Pinpoint the cell where the given text exists, returning its (x, y) midpoint coordinate. 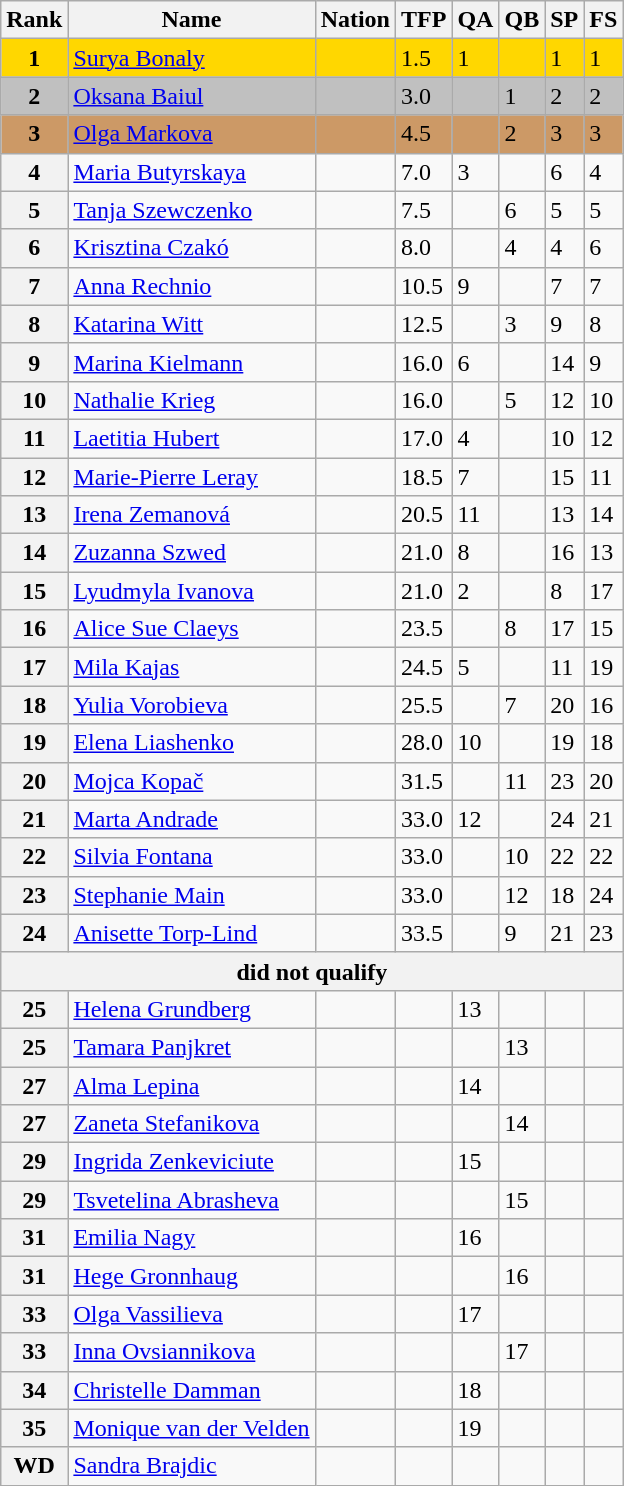
SP (564, 20)
Rank (34, 20)
Krisztina Czakó (192, 248)
QB (522, 20)
Mila Kajas (192, 667)
Christelle Damman (192, 1390)
10.5 (424, 286)
Anna Rechnio (192, 286)
Hege Gronnhaug (192, 1276)
Alice Sue Claeys (192, 629)
Emilia Nagy (192, 1238)
Monique van der Velden (192, 1428)
Nathalie Krieg (192, 400)
Lyudmyla Ivanova (192, 591)
Tanja Szewczenko (192, 210)
Stephanie Main (192, 895)
Marie-Pierre Leray (192, 477)
7.5 (424, 210)
18.5 (424, 477)
31.5 (424, 781)
Olga Markova (192, 134)
Silvia Fontana (192, 857)
Marina Kielmann (192, 362)
12.5 (424, 324)
34 (34, 1390)
Tsvetelina Abrasheva (192, 1200)
Maria Butyrskaya (192, 172)
Inna Ovsiannikova (192, 1352)
Nation (355, 20)
Alma Lepina (192, 1085)
Marta Andrade (192, 819)
Katarina Witt (192, 324)
Tamara Panjkret (192, 1047)
28.0 (424, 743)
8.0 (424, 248)
Yulia Vorobieva (192, 705)
Zuzanna Szwed (192, 553)
did not qualify (312, 971)
Zaneta Stefanikova (192, 1124)
Anisette Torp-Lind (192, 933)
Irena Zemanová (192, 515)
23.5 (424, 629)
FS (604, 20)
24.5 (424, 667)
25.5 (424, 705)
4.5 (424, 134)
7.0 (424, 172)
Laetitia Hubert (192, 438)
Helena Grundberg (192, 1009)
Mojca Kopač (192, 781)
33.5 (424, 933)
Elena Liashenko (192, 743)
3.0 (424, 96)
WD (34, 1466)
Surya Bonaly (192, 58)
TFP (424, 20)
17.0 (424, 438)
Sandra Brajdic (192, 1466)
35 (34, 1428)
20.5 (424, 515)
Oksana Baiul (192, 96)
Olga Vassilieva (192, 1314)
Ingrida Zenkeviciute (192, 1162)
Name (192, 20)
QA (476, 20)
1.5 (424, 58)
